Search for the cell housing the specified text and yield its [X, Y] center coordinate. 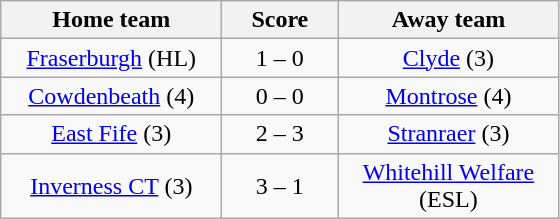
Fraserburgh (HL) [112, 58]
3 – 1 [280, 186]
0 – 0 [280, 96]
Stranraer (3) [448, 134]
Inverness CT (3) [112, 186]
Score [280, 20]
Clyde (3) [448, 58]
Away team [448, 20]
Montrose (4) [448, 96]
Cowdenbeath (4) [112, 96]
Whitehill Welfare (ESL) [448, 186]
Home team [112, 20]
2 – 3 [280, 134]
East Fife (3) [112, 134]
1 – 0 [280, 58]
